Locate the cell with the specified text and output its (x, y) center coordinate. 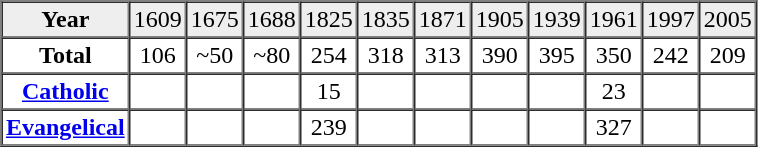
390 (500, 56)
1961 (614, 20)
242 (670, 56)
1905 (500, 20)
1997 (670, 20)
Total (66, 56)
327 (614, 128)
1871 (442, 20)
239 (328, 128)
209 (728, 56)
15 (328, 92)
106 (158, 56)
1939 (556, 20)
~80 (272, 56)
Catholic (66, 92)
Year (66, 20)
313 (442, 56)
1675 (214, 20)
395 (556, 56)
2005 (728, 20)
318 (386, 56)
254 (328, 56)
~50 (214, 56)
1825 (328, 20)
Evangelical (66, 128)
1609 (158, 20)
1688 (272, 20)
23 (614, 92)
1835 (386, 20)
350 (614, 56)
